Identify which cell holds the provided text, then report its [x, y] central coordinate. 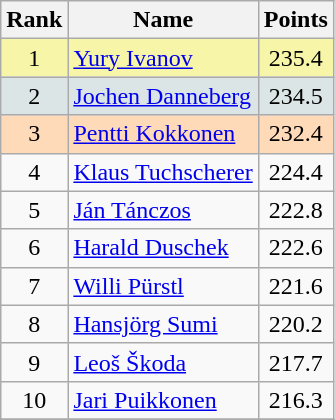
1 [34, 58]
Name [163, 20]
7 [34, 286]
224.4 [296, 172]
Harald Duschek [163, 248]
221.6 [296, 286]
Points [296, 20]
3 [34, 134]
Ján Tánczos [163, 210]
Jari Puikkonen [163, 400]
Rank [34, 20]
Willi Pürstl [163, 286]
220.2 [296, 324]
222.8 [296, 210]
234.5 [296, 96]
235.4 [296, 58]
216.3 [296, 400]
222.6 [296, 248]
217.7 [296, 362]
232.4 [296, 134]
Jochen Danneberg [163, 96]
9 [34, 362]
6 [34, 248]
5 [34, 210]
8 [34, 324]
Klaus Tuchscherer [163, 172]
Yury Ivanov [163, 58]
Hansjörg Sumi [163, 324]
Leoš Škoda [163, 362]
2 [34, 96]
10 [34, 400]
4 [34, 172]
Pentti Kokkonen [163, 134]
